Output the [X, Y] coordinate of the center of the cell containing the given text.  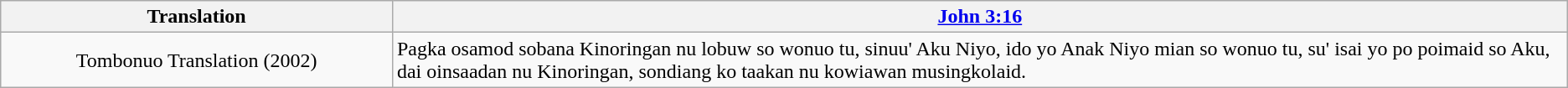
John 3:16 [980, 17]
Translation [197, 17]
Tombonuo Translation (2002) [197, 60]
